Find where the given text appears and provide that cell's center as [X, Y] coordinate. 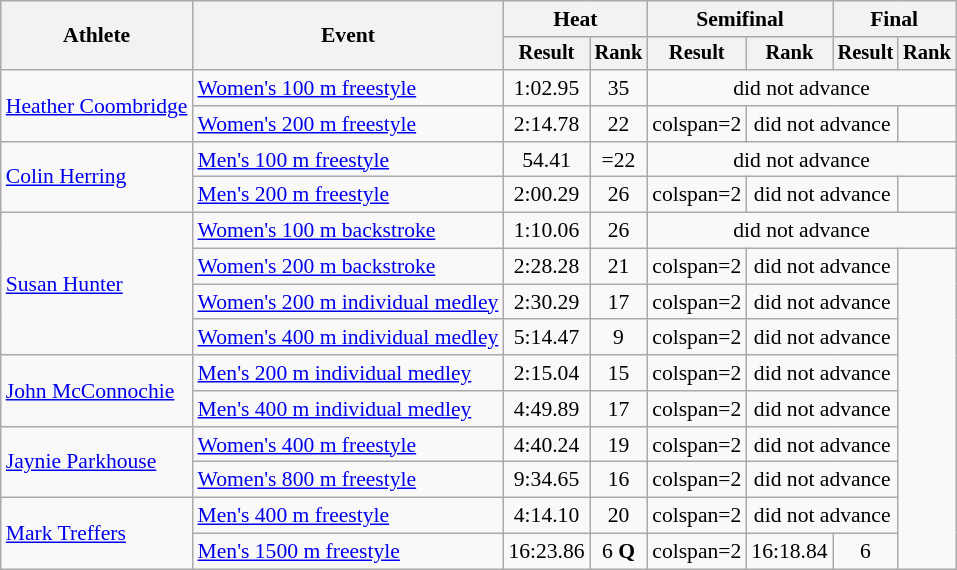
9 [619, 338]
Women's 200 m freestyle [348, 124]
Jaynie Parkhouse [97, 462]
Heat [575, 19]
Women's 100 m freestyle [348, 88]
21 [619, 267]
John McConnochie [97, 390]
20 [619, 516]
Susan Hunter [97, 284]
Women's 200 m backstroke [348, 267]
19 [619, 445]
Women's 400 m individual medley [348, 338]
16:18.84 [789, 552]
Men's 200 m freestyle [348, 195]
15 [619, 373]
6 Q [619, 552]
2:15.04 [546, 373]
Men's 1500 m freestyle [348, 552]
4:49.89 [546, 409]
16 [619, 480]
Women's 400 m freestyle [348, 445]
2:28.28 [546, 267]
16:23.86 [546, 552]
5:14.47 [546, 338]
Mark Treffers [97, 534]
Final [894, 19]
Athlete [97, 36]
Men's 100 m freestyle [348, 160]
Women's 100 m backstroke [348, 231]
Men's 200 m individual medley [348, 373]
Women's 200 m individual medley [348, 302]
4:40.24 [546, 445]
1:10.06 [546, 231]
2:00.29 [546, 195]
Colin Herring [97, 178]
1:02.95 [546, 88]
Semifinal [740, 19]
35 [619, 88]
22 [619, 124]
4:14.10 [546, 516]
2:14.78 [546, 124]
6 [866, 552]
=22 [619, 160]
Men's 400 m individual medley [348, 409]
2:30.29 [546, 302]
Heather Coombridge [97, 106]
Women's 800 m freestyle [348, 480]
Event [348, 36]
Men's 400 m freestyle [348, 516]
54.41 [546, 160]
9:34.65 [546, 480]
